Return the (x, y) coordinate for the center point of the cell that contains the specified text.  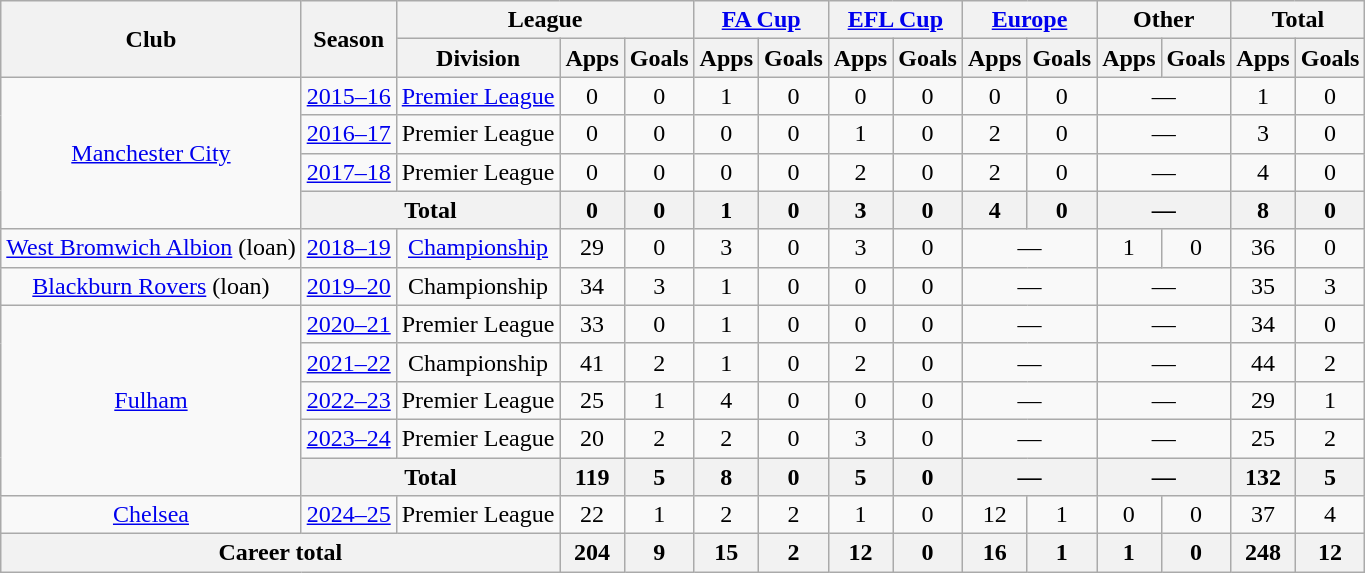
15 (726, 553)
44 (1263, 362)
2018–19 (348, 248)
2021–22 (348, 362)
Fulham (151, 400)
League (545, 20)
2023–24 (348, 438)
35 (1263, 286)
Other (1164, 20)
Europe (1029, 20)
West Bromwich Albion (loan) (151, 248)
132 (1263, 477)
204 (592, 553)
Season (348, 39)
2015–16 (348, 96)
2024–25 (348, 515)
20 (592, 438)
2022–23 (348, 400)
119 (592, 477)
37 (1263, 515)
41 (592, 362)
Division (478, 58)
2016–17 (348, 134)
248 (1263, 553)
36 (1263, 248)
33 (592, 324)
FA Cup (761, 20)
Manchester City (151, 153)
Blackburn Rovers (loan) (151, 286)
EFL Cup (895, 20)
Club (151, 39)
2017–18 (348, 172)
9 (659, 553)
16 (994, 553)
22 (592, 515)
Chelsea (151, 515)
2019–20 (348, 286)
Career total (280, 553)
2020–21 (348, 324)
